From the cell containing the given text, extract its center point as [x, y] coordinate. 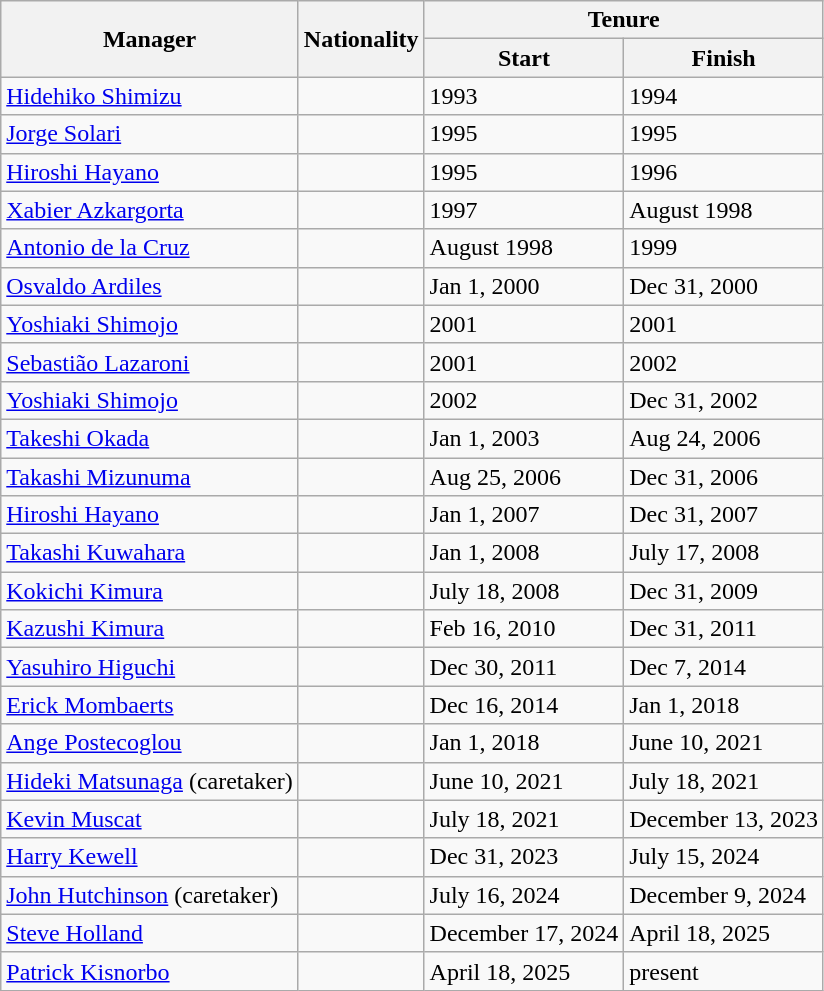
present [724, 971]
Start [524, 58]
Patrick Kisnorbo [150, 971]
July 18, 2008 [524, 591]
Jan 1, 2008 [524, 553]
Xabier Azkargorta [150, 210]
Dec 7, 2014 [724, 667]
Hidehiko Shimizu [150, 96]
Tenure [624, 20]
Jan 1, 2003 [524, 438]
Dec 31, 2011 [724, 629]
December 9, 2024 [724, 895]
1997 [524, 210]
John Hutchinson (caretaker) [150, 895]
Antonio de la Cruz [150, 248]
Jorge Solari [150, 134]
July 15, 2024 [724, 857]
Kevin Muscat [150, 819]
Erick Mombaerts [150, 705]
Steve Holland [150, 933]
Aug 24, 2006 [724, 438]
Dec 16, 2014 [524, 705]
Dec 31, 2006 [724, 477]
Dec 31, 2023 [524, 857]
Sebastião Lazaroni [150, 362]
Manager [150, 39]
Yasuhiro Higuchi [150, 667]
July 16, 2024 [524, 895]
Takashi Kuwahara [150, 553]
July 17, 2008 [724, 553]
1999 [724, 248]
Osvaldo Ardiles [150, 286]
Dec 31, 2000 [724, 286]
Dec 31, 2002 [724, 400]
December 17, 2024 [524, 933]
Ange Postecoglou [150, 743]
1994 [724, 96]
Kazushi Kimura [150, 629]
Jan 1, 2007 [524, 515]
1996 [724, 172]
Aug 25, 2006 [524, 477]
Takeshi Okada [150, 438]
Takashi Mizunuma [150, 477]
1993 [524, 96]
Feb 16, 2010 [524, 629]
Dec 31, 2007 [724, 515]
Nationality [361, 39]
Jan 1, 2000 [524, 286]
Dec 31, 2009 [724, 591]
Hideki Matsunaga (caretaker) [150, 781]
Kokichi Kimura [150, 591]
Dec 30, 2011 [524, 667]
Finish [724, 58]
Harry Kewell [150, 857]
December 13, 2023 [724, 819]
